Capture the cell that displays the provided text and extract its [x, y] central coordinate. 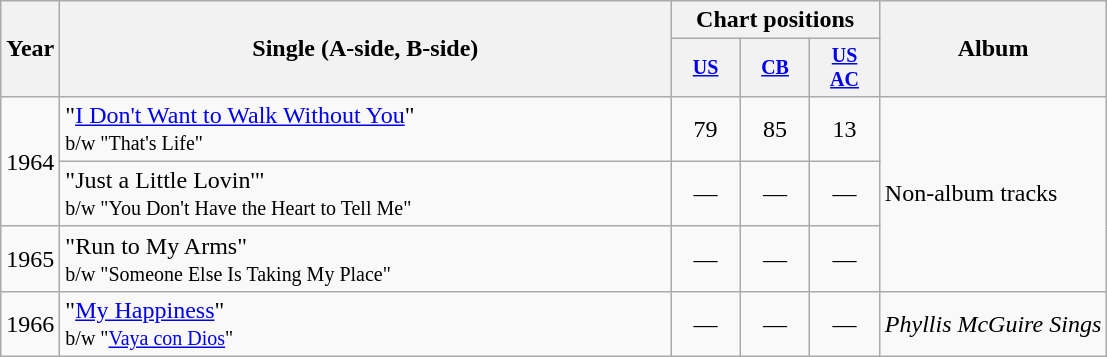
Phyllis McGuire Sings [992, 324]
USAC [844, 68]
Chart positions [775, 20]
Non-album tracks [992, 194]
"Run to My Arms"b/w "Someone Else Is Taking My Place" [366, 258]
79 [706, 128]
Album [992, 49]
1964 [30, 161]
Single (A-side, B-side) [366, 49]
1965 [30, 258]
"My Happiness"b/w "Vaya con Dios" [366, 324]
US [706, 68]
CB [774, 68]
"I Don't Want to Walk Without You"b/w "That's Life" [366, 128]
"Just a Little Lovin'"b/w "You Don't Have the Heart to Tell Me" [366, 194]
Year [30, 49]
13 [844, 128]
85 [774, 128]
1966 [30, 324]
